Output the [x, y] coordinate of the center of the cell containing the given text.  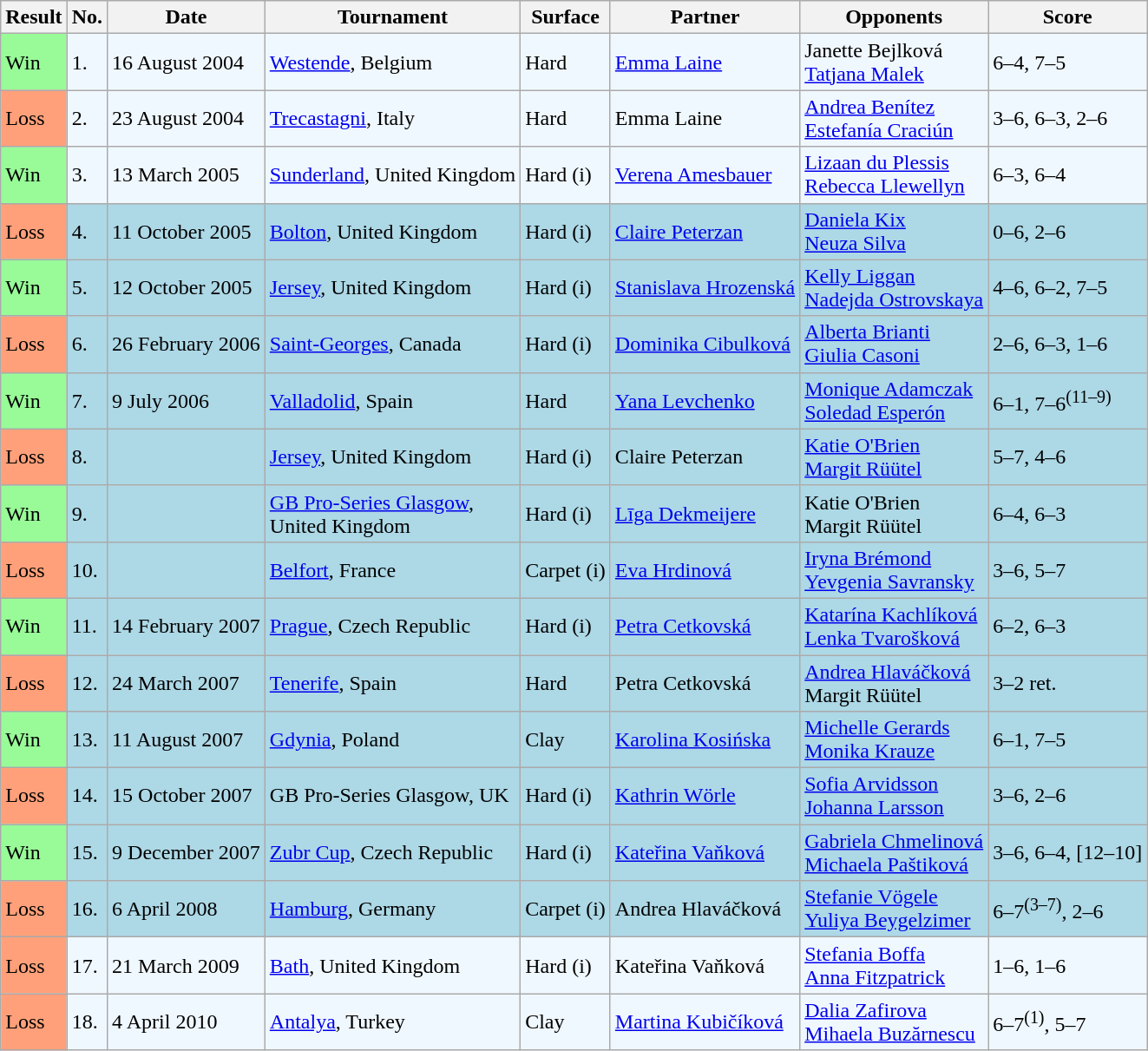
Monique Adamczak Soledad Esperón [894, 401]
10. [87, 569]
Gabriela Chmelinová Michaela Paštiková [894, 852]
Yana Levchenko [705, 401]
Surface [566, 17]
21 March 2009 [187, 965]
13. [87, 739]
1. [87, 62]
15. [87, 852]
Tournament [392, 17]
GB Pro-Series Glasgow, United Kingdom [392, 514]
Dominika Cibulková [705, 344]
6–3, 6–4 [1067, 175]
Sofia Arvidsson Johanna Larsson [894, 797]
4 April 2010 [187, 1022]
Verena Amesbauer [705, 175]
16 August 2004 [187, 62]
6–4, 6–3 [1067, 514]
2–6, 6–3, 1–6 [1067, 344]
3. [87, 175]
Prague, Czech Republic [392, 627]
3–6, 6–4, [12–10] [1067, 852]
Stefanie Vögele Yuliya Beygelzimer [894, 910]
1–6, 1–6 [1067, 965]
Bolton, United Kingdom [392, 231]
24 March 2007 [187, 682]
Eva Hrdinová [705, 569]
Sunderland, United Kingdom [392, 175]
Andrea Hlaváčková Margit Rüütel [894, 682]
4–6, 6–2, 7–5 [1067, 288]
Līga Dekmeijere [705, 514]
Martina Kubičíková [705, 1022]
13 March 2005 [187, 175]
9 December 2007 [187, 852]
12 October 2005 [187, 288]
9 July 2006 [187, 401]
Saint-Georges, Canada [392, 344]
6–7(1), 5–7 [1067, 1022]
11 October 2005 [187, 231]
3–6, 5–7 [1067, 569]
7. [87, 401]
4. [87, 231]
3–6, 2–6 [1067, 797]
Stefania Boffa Anna Fitzpatrick [894, 965]
GB Pro-Series Glasgow, UK [392, 797]
Michelle Gerards Monika Krauze [894, 739]
Result [34, 17]
Dalia Zafirova Mihaela Buzărnescu [894, 1022]
Gdynia, Poland [392, 739]
Alberta Brianti Giulia Casoni [894, 344]
12. [87, 682]
Opponents [894, 17]
Date [187, 17]
Trecastagni, Italy [392, 118]
Hamburg, Germany [392, 910]
Antalya, Turkey [392, 1022]
14. [87, 797]
No. [87, 17]
26 February 2006 [187, 344]
Lizaan du Plessis Rebecca Llewellyn [894, 175]
5–7, 4–6 [1067, 457]
3–2 ret. [1067, 682]
11 August 2007 [187, 739]
Bath, United Kingdom [392, 965]
Katarína Kachlíková Lenka Tvarošková [894, 627]
Belfort, France [392, 569]
6–1, 7–5 [1067, 739]
Andrea Hlaváčková [705, 910]
11. [87, 627]
18. [87, 1022]
Westende, Belgium [392, 62]
2. [87, 118]
17. [87, 965]
23 August 2004 [187, 118]
Kathrin Wörle [705, 797]
Janette Bejlková Tatjana Malek [894, 62]
6–4, 7–5 [1067, 62]
Iryna Brémond Yevgenia Savransky [894, 569]
Karolina Kosińska [705, 739]
16. [87, 910]
Partner [705, 17]
Tenerife, Spain [392, 682]
Stanislava Hrozenská [705, 288]
Zubr Cup, Czech Republic [392, 852]
6. [87, 344]
14 February 2007 [187, 627]
0–6, 2–6 [1067, 231]
Andrea Benítez Estefanía Craciún [894, 118]
9. [87, 514]
Daniela Kix Neuza Silva [894, 231]
5. [87, 288]
8. [87, 457]
6–2, 6–3 [1067, 627]
6–7(3–7), 2–6 [1067, 910]
15 October 2007 [187, 797]
Kelly Liggan Nadejda Ostrovskaya [894, 288]
6 April 2008 [187, 910]
Score [1067, 17]
3–6, 6–3, 2–6 [1067, 118]
Valladolid, Spain [392, 401]
6–1, 7–6(11–9) [1067, 401]
